Scan for the cell matching the given text and deliver its (x, y) coordinate at center. 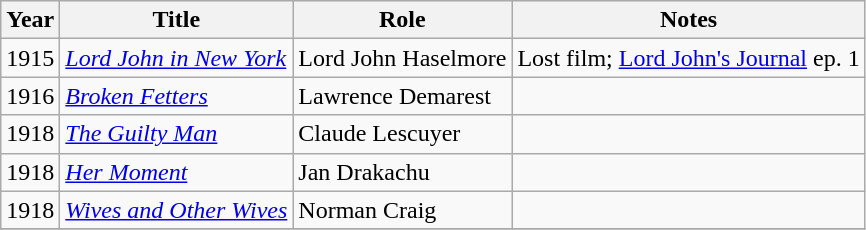
The Guilty Man (176, 134)
Year (30, 20)
Claude Lescuyer (402, 134)
Broken Fetters (176, 96)
Jan Drakachu (402, 172)
Norman Craig (402, 210)
Lawrence Demarest (402, 96)
Lord John Haselmore (402, 58)
1915 (30, 58)
Wives and Other Wives (176, 210)
1916 (30, 96)
Lost film; Lord John's Journal ep. 1 (688, 58)
Title (176, 20)
Lord John in New York (176, 58)
Role (402, 20)
Notes (688, 20)
Her Moment (176, 172)
